Determine the [x, y] coordinate at the center of the cell enclosing the given text.  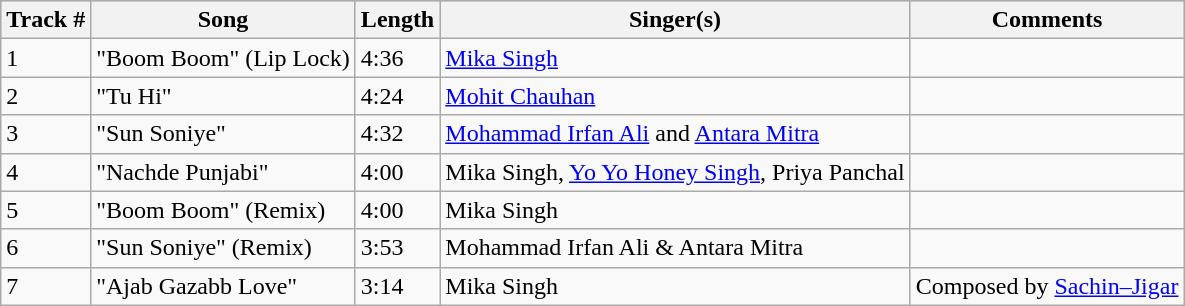
1 [46, 58]
Composed by Sachin–Jigar [1047, 286]
Length [397, 20]
4:32 [397, 134]
Song [224, 20]
7 [46, 286]
"Boom Boom" (Remix) [224, 210]
Mika Singh, Yo Yo Honey Singh, Priya Panchal [675, 172]
Mohit Chauhan [675, 96]
Track # [46, 20]
"Sun Soniye" (Remix) [224, 248]
5 [46, 210]
Comments [1047, 20]
"Tu Hi" [224, 96]
4 [46, 172]
Mohammad Irfan Ali and Antara Mitra [675, 134]
3:53 [397, 248]
2 [46, 96]
3 [46, 134]
4:36 [397, 58]
"Nachde Punjabi" [224, 172]
3:14 [397, 286]
"Sun Soniye" [224, 134]
"Boom Boom" (Lip Lock) [224, 58]
4:24 [397, 96]
"Ajab Gazabb Love" [224, 286]
Mohammad Irfan Ali & Antara Mitra [675, 248]
6 [46, 248]
Singer(s) [675, 20]
